Scan for the cell matching the given text and deliver its [X, Y] coordinate at center. 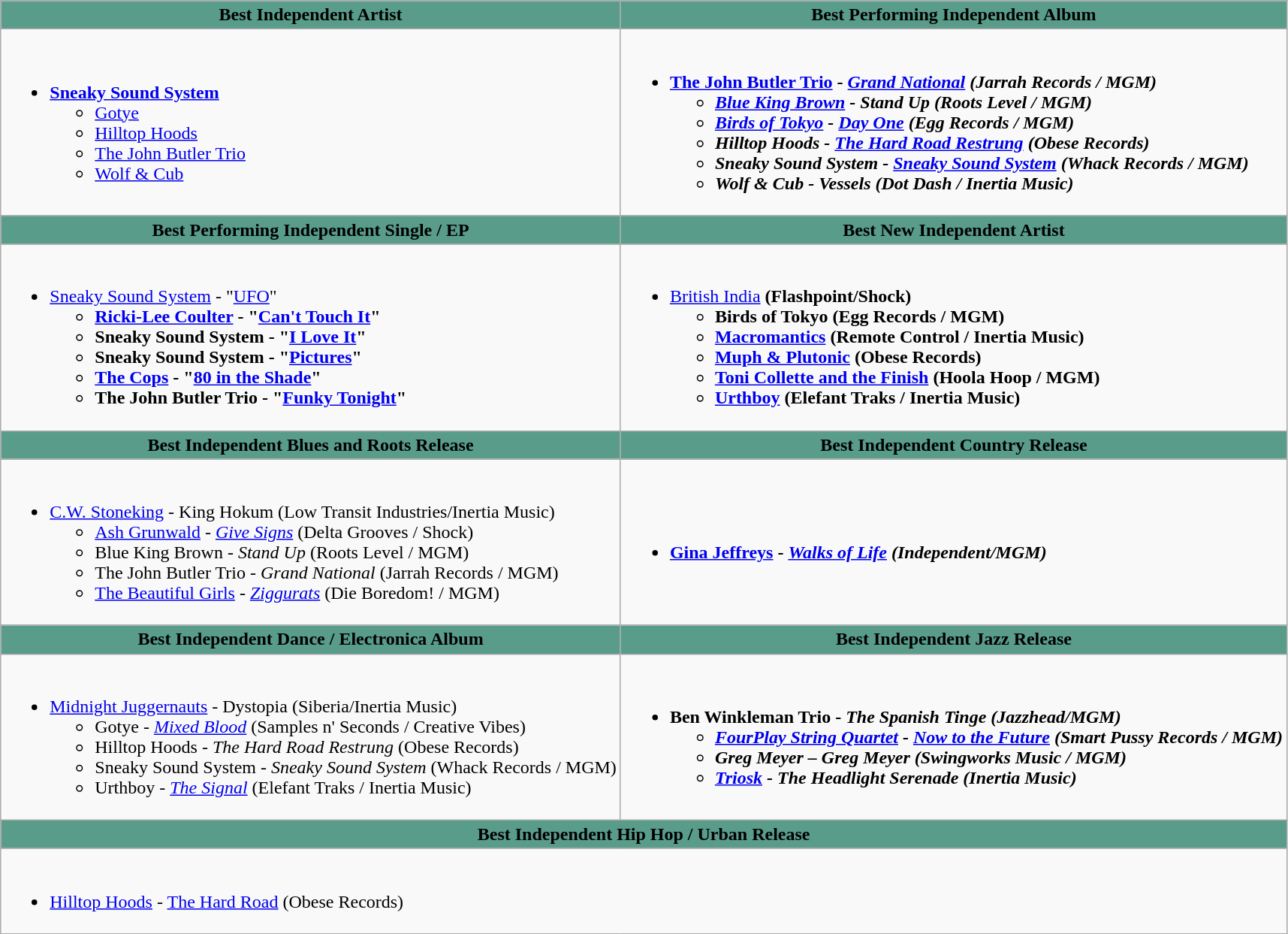
Best New Independent Artist [954, 230]
Best Independent Dance / Electronica Album [311, 639]
Gina Jeffreys - Walks of Life (Independent/MGM) [954, 543]
Best Independent Hip Hop / Urban Release [644, 834]
Best Independent Country Release [954, 445]
Best Independent Artist [311, 15]
Best Performing Independent Single / EP [311, 230]
Sneaky Sound SystemGotyeHilltop HoodsThe John Butler TrioWolf & Cub [311, 122]
Hilltop Hoods - The Hard Road (Obese Records) [644, 891]
Best Independent Blues and Roots Release [311, 445]
Best Independent Jazz Release [954, 639]
Best Performing Independent Album [954, 15]
